Detect which cell encompasses the target text, then output its [x, y] center coordinate. 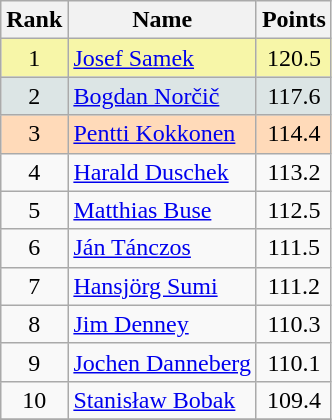
3 [34, 134]
Josef Samek [162, 58]
9 [34, 362]
5 [34, 210]
Pentti Kokkonen [162, 134]
112.5 [294, 210]
Matthias Buse [162, 210]
Ján Tánczos [162, 248]
120.5 [294, 58]
109.4 [294, 400]
114.4 [294, 134]
8 [34, 324]
2 [34, 96]
Hansjörg Sumi [162, 286]
4 [34, 172]
7 [34, 286]
110.1 [294, 362]
Bogdan Norčič [162, 96]
Points [294, 20]
113.2 [294, 172]
111.2 [294, 286]
Name [162, 20]
10 [34, 400]
110.3 [294, 324]
117.6 [294, 96]
Harald Duschek [162, 172]
Jim Denney [162, 324]
111.5 [294, 248]
Stanisław Bobak [162, 400]
Jochen Danneberg [162, 362]
1 [34, 58]
6 [34, 248]
Rank [34, 20]
